Pinpoint the cell where the given text exists, returning its [x, y] midpoint coordinate. 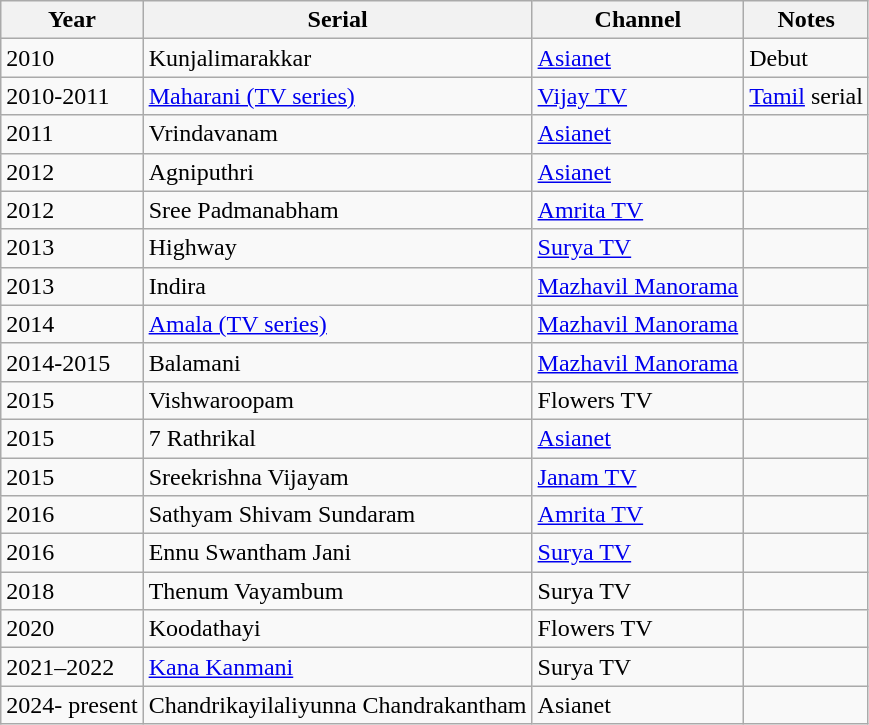
Year [72, 20]
Sreekrishna Vijayam [338, 477]
2011 [72, 134]
Vijay TV [638, 96]
Maharani (TV series) [338, 96]
Notes [806, 20]
Kana Kanmani [338, 667]
2018 [72, 591]
Highway [338, 248]
Vishwaroopam [338, 400]
2014 [72, 324]
7 Rathrikal [338, 438]
Indira [338, 286]
Koodathayi [338, 629]
Debut [806, 58]
Janam TV [638, 477]
Kunjalimarakkar [338, 58]
Sathyam Shivam Sundaram [338, 515]
2010 [72, 58]
Thenum Vayambum [338, 591]
Agniputhri [338, 172]
Amala (TV series) [338, 324]
Ennu Swantham Jani [338, 553]
2010-2011 [72, 96]
2014-2015 [72, 362]
Channel [638, 20]
Chandrikayilaliyunna Chandrakantham [338, 705]
Sree Padmanabham [338, 210]
Balamani [338, 362]
2020 [72, 629]
2021–2022 [72, 667]
Vrindavanam [338, 134]
2024- present [72, 705]
Serial [338, 20]
Tamil serial [806, 96]
